Capture the cell that displays the provided text and extract its (x, y) central coordinate. 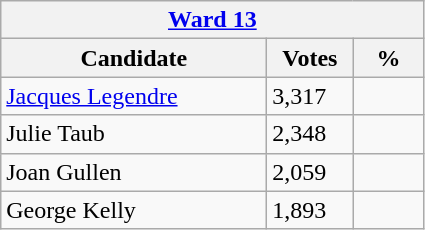
Julie Taub (134, 134)
Jacques Legendre (134, 96)
3,317 (310, 96)
Joan Gullen (134, 172)
1,893 (310, 210)
Votes (310, 58)
% (388, 58)
2,348 (310, 134)
Candidate (134, 58)
2,059 (310, 172)
Ward 13 (212, 20)
George Kelly (134, 210)
